Return (x, y) of the center of cell containing provided text 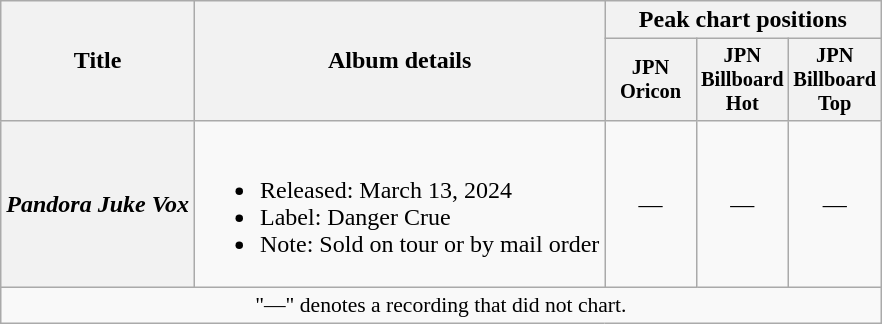
Released: March 13, 2024Label: Danger CrueNote: Sold on tour or by mail order (400, 204)
JPNBillboardTop (834, 80)
Album details (400, 61)
Peak chart positions (743, 20)
"—" denotes a recording that did not chart. (441, 306)
JPNBillboardHot (742, 80)
Pandora Juke Vox (98, 204)
Title (98, 61)
JPNOricon (650, 80)
